Find where the given text appears and provide that cell's center as [X, Y] coordinate. 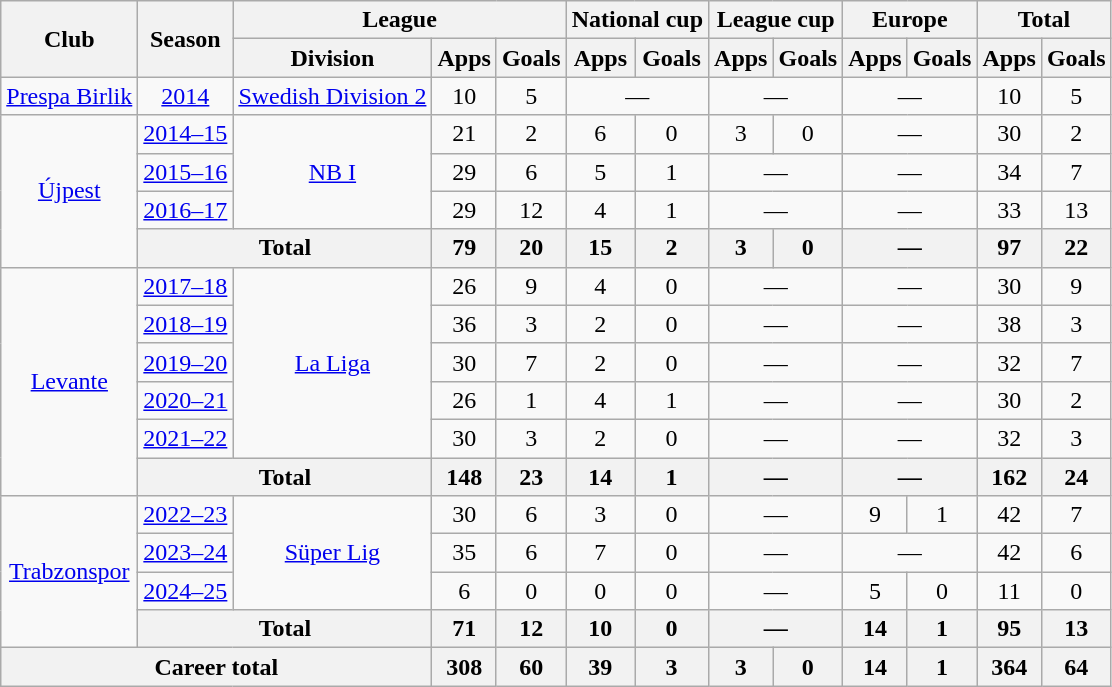
35 [464, 553]
2019–20 [186, 362]
23 [531, 477]
71 [464, 629]
60 [531, 667]
Prespa Birlik [70, 96]
League [400, 20]
20 [531, 248]
11 [1009, 591]
64 [1076, 667]
2024–25 [186, 591]
2016–17 [186, 210]
95 [1009, 629]
2015–16 [186, 172]
21 [464, 134]
24 [1076, 477]
22 [1076, 248]
79 [464, 248]
Swedish Division 2 [332, 96]
Season [186, 39]
League cup [776, 20]
Division [332, 58]
2014–15 [186, 134]
Trabzonspor [70, 572]
39 [600, 667]
2023–24 [186, 553]
34 [1009, 172]
Levante [70, 381]
Europe [910, 20]
2022–23 [186, 515]
2021–22 [186, 438]
National cup [637, 20]
Süper Lig [332, 553]
2018–19 [186, 324]
148 [464, 477]
2017–18 [186, 286]
NB I [332, 172]
La Liga [332, 362]
33 [1009, 210]
15 [600, 248]
2020–21 [186, 400]
162 [1009, 477]
Club [70, 39]
97 [1009, 248]
2014 [186, 96]
Újpest [70, 191]
36 [464, 324]
308 [464, 667]
38 [1009, 324]
364 [1009, 667]
Career total [216, 667]
